Detect which cell encompasses the target text, then output its (x, y) center coordinate. 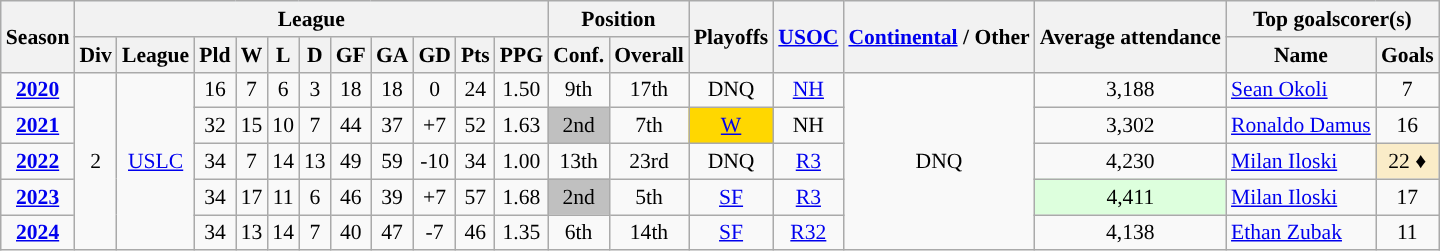
59 (392, 162)
47 (392, 233)
9th (578, 90)
Position (618, 19)
5th (649, 197)
Average attendance (1130, 36)
PPG (522, 55)
4,411 (1130, 197)
1.35 (522, 233)
7th (649, 126)
44 (351, 126)
R32 (808, 233)
D (315, 55)
Conf. (578, 55)
Name (1301, 55)
10 (283, 126)
3,302 (1130, 126)
14th (649, 233)
4,230 (1130, 162)
39 (392, 197)
-7 (434, 233)
Ethan Zubak (1301, 233)
6th (578, 233)
13th (578, 162)
32 (214, 126)
22 ♦ (1408, 162)
1.00 (522, 162)
Pts (476, 55)
Pld (214, 55)
2021 (38, 126)
3 (315, 90)
Playoffs (731, 36)
2022 (38, 162)
17th (649, 90)
GF (351, 55)
Ronaldo Damus (1301, 126)
4,138 (1130, 233)
-10 (434, 162)
Continental / Other (938, 36)
3,188 (1130, 90)
15 (252, 126)
Sean Okoli (1301, 90)
2 (96, 161)
23rd (649, 162)
37 (392, 126)
49 (351, 162)
Goals (1408, 55)
24 (476, 90)
USLC (156, 161)
USOC (808, 36)
L (283, 55)
Overall (649, 55)
57 (476, 197)
52 (476, 126)
Div (96, 55)
Season (38, 36)
1.63 (522, 126)
Top goalscorer(s) (1332, 19)
2020 (38, 90)
1.50 (522, 90)
40 (351, 233)
1.68 (522, 197)
GD (434, 55)
GA (392, 55)
0 (434, 90)
2024 (38, 233)
2023 (38, 197)
